Search for the cell housing the specified text and yield its (x, y) center coordinate. 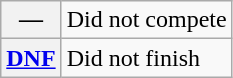
DNF (31, 58)
Did not compete (146, 20)
Did not finish (146, 58)
— (31, 20)
